Find where the given text appears and provide that cell's center as (X, Y) coordinate. 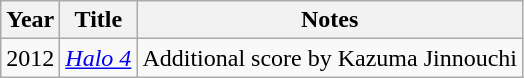
Halo 4 (98, 58)
Title (98, 20)
Additional score by Kazuma Jinnouchi (330, 58)
Year (30, 20)
2012 (30, 58)
Notes (330, 20)
